Search for the cell housing the specified text and yield its [X, Y] center coordinate. 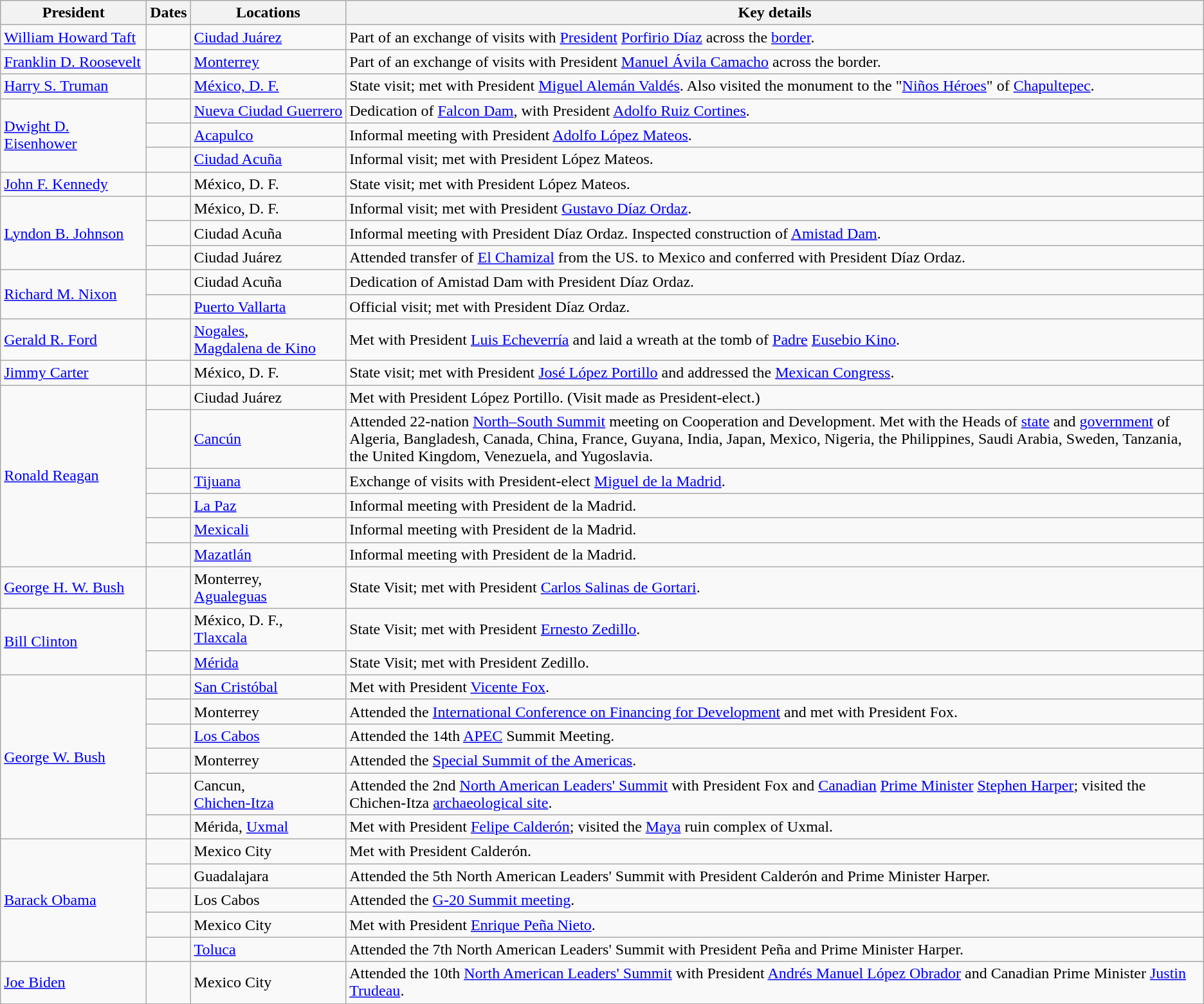
Dedication of Amistad Dam with President Díaz Ordaz. [775, 282]
Met with President López Portillo. (Visit made as President-elect.) [775, 397]
Mérida [268, 662]
George W. Bush [73, 756]
Gerald R. Ford [73, 340]
Guadalajara [268, 876]
Attended transfer of El Chamizal from the US. to Mexico and conferred with President Díaz Ordaz. [775, 257]
San Cristóbal [268, 687]
Attended the Special Summit of the Americas. [775, 760]
Met with President Enrique Peña Nieto. [775, 925]
Nogales,Magdalena de Kino [268, 340]
State Visit; met with President Carlos Salinas de Gortari. [775, 588]
Locations [268, 13]
Ronald Reagan [73, 476]
Mexicali [268, 530]
Dates [169, 13]
Richard M. Nixon [73, 294]
State Visit; met with President Ernesto Zedillo. [775, 629]
President [73, 13]
Acapulco [268, 135]
Mérida, Uxmal [268, 827]
Toluca [268, 949]
State visit; met with President López Mateos. [775, 184]
Dedication of Falcon Dam, with President Adolfo Ruiz Cortines. [775, 111]
Barack Obama [73, 900]
Part of an exchange of visits with President Manuel Ávila Camacho across the border. [775, 62]
Tijuana [268, 481]
Attended the 10th North American Leaders' Summit with President Andrés Manuel López Obrador and Canadian Prime Minister Justin Trudeau. [775, 983]
Attended the 5th North American Leaders' Summit with President Calderón and Prime Minister Harper. [775, 876]
Official visit; met with President Díaz Ordaz. [775, 307]
Mazatlán [268, 554]
Jimmy Carter [73, 373]
Attended the International Conference on Financing for Development and met with President Fox. [775, 711]
Cancun,Chichen-Itza [268, 794]
State visit; met with President José López Portillo and addressed the Mexican Congress. [775, 373]
Met with President Felipe Calderón; visited the Maya ruin complex of Uxmal. [775, 827]
Exchange of visits with President-elect Miguel de la Madrid. [775, 481]
Informal meeting with President Adolfo López Mateos. [775, 135]
Cancún [268, 439]
William Howard Taft [73, 37]
La Paz [268, 506]
Key details [775, 13]
México, D. F.,Tlaxcala [268, 629]
Informal meeting with President Díaz Ordaz. Inspected construction of Amistad Dam. [775, 233]
Monterrey,Agualeguas [268, 588]
John F. Kennedy [73, 184]
Nueva Ciudad Guerrero [268, 111]
Met with President Vicente Fox. [775, 687]
Harry S. Truman [73, 86]
Met with President Luis Echeverría and laid a wreath at the tomb of Padre Eusebio Kino. [775, 340]
Informal visit; met with President López Mateos. [775, 160]
Franklin D. Roosevelt [73, 62]
Joe Biden [73, 983]
Bill Clinton [73, 642]
Puerto Vallarta [268, 307]
Attended the 7th North American Leaders' Summit with President Peña and Prime Minister Harper. [775, 949]
Dwight D. Eisenhower [73, 135]
State visit; met with President Miguel Alemán Valdés. Also visited the monument to the "Niños Héroes" of Chapultepec. [775, 86]
Met with President Calderón. [775, 852]
Attended the G-20 Summit meeting. [775, 900]
Part of an exchange of visits with President Porfirio Díaz across the border. [775, 37]
Informal visit; met with President Gustavo Díaz Ordaz. [775, 208]
Attended the 14th APEC Summit Meeting. [775, 736]
Lyndon B. Johnson [73, 233]
George H. W. Bush [73, 588]
State Visit; met with President Zedillo. [775, 662]
